Provide the (x, y) coordinate of the cell's center where the given text is located.  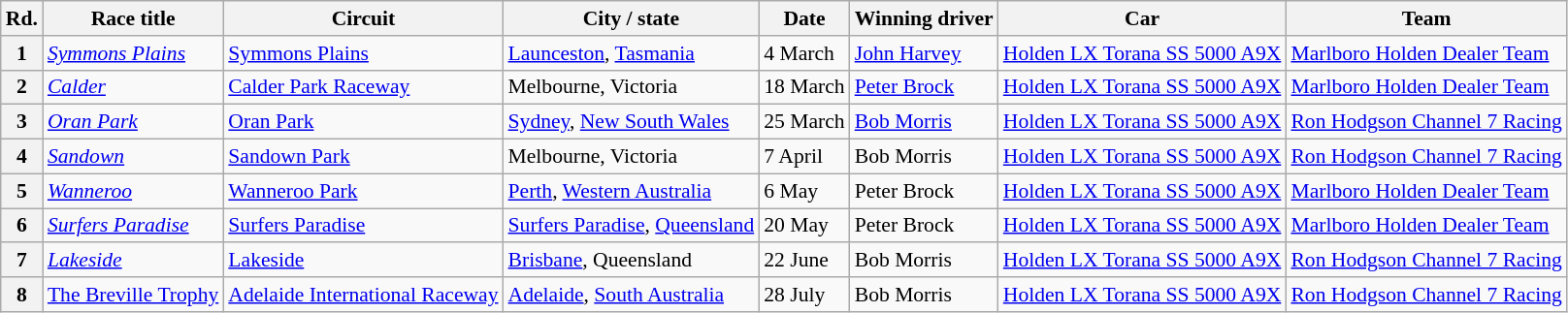
Launceston, Tasmania (632, 53)
7 (21, 261)
Perth, Western Australia (632, 191)
4 (21, 157)
Winning driver (924, 18)
Car (1143, 18)
28 July (803, 295)
25 March (803, 122)
Date (803, 18)
Sydney, New South Wales (632, 122)
18 March (803, 87)
6 (21, 226)
City / state (632, 18)
Adelaide International Raceway (363, 295)
Adelaide, South Australia (632, 295)
5 (21, 191)
Calder (133, 87)
6 May (803, 191)
The Breville Trophy (133, 295)
Calder Park Raceway (363, 87)
7 April (803, 157)
20 May (803, 226)
Circuit (363, 18)
Team (1426, 18)
3 (21, 122)
22 June (803, 261)
John Harvey (924, 53)
Sandown Park (363, 157)
8 (21, 295)
Race title (133, 18)
1 (21, 53)
Sandown (133, 157)
Brisbane, Queensland (632, 261)
2 (21, 87)
4 March (803, 53)
Surfers Paradise, Queensland (632, 226)
Wanneroo Park (363, 191)
Rd. (21, 18)
Wanneroo (133, 191)
